Detect which cell encompasses the target text, then output its (X, Y) center coordinate. 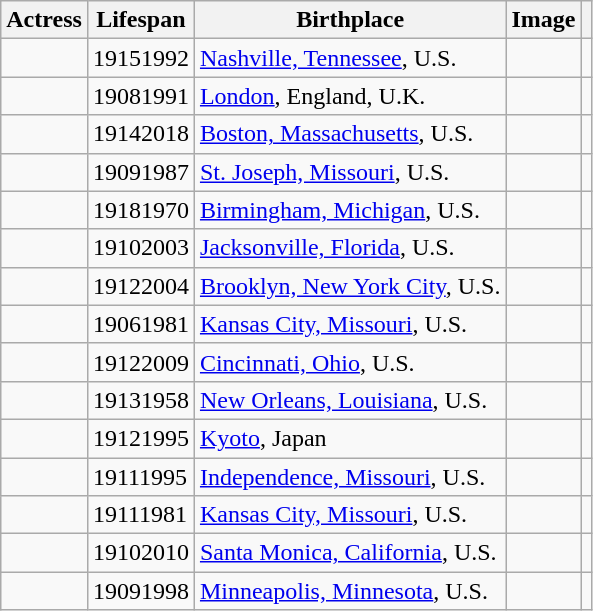
Kyoto, Japan (350, 438)
19081991 (140, 96)
Cincinnati, Ohio, U.S. (350, 362)
19061981 (140, 324)
19091998 (140, 591)
19091987 (140, 172)
19111995 (140, 477)
Image (544, 20)
New Orleans, Louisiana, U.S. (350, 400)
Birmingham, Michigan, U.S. (350, 210)
Lifespan (140, 20)
St. Joseph, Missouri, U.S. (350, 172)
London, England, U.K. (350, 96)
19122004 (140, 286)
Brooklyn, New York City, U.S. (350, 286)
19142018 (140, 134)
Minneapolis, Minnesota, U.S. (350, 591)
Boston, Massachusetts, U.S. (350, 134)
19111981 (140, 515)
19131958 (140, 400)
19121995 (140, 438)
Jacksonville, Florida, U.S. (350, 248)
19122009 (140, 362)
19102010 (140, 553)
Birthplace (350, 20)
19102003 (140, 248)
Actress (44, 20)
19151992 (140, 58)
19181970 (140, 210)
Santa Monica, California, U.S. (350, 553)
Nashville, Tennessee, U.S. (350, 58)
Independence, Missouri, U.S. (350, 477)
